Return [x, y] of the center of cell containing provided text 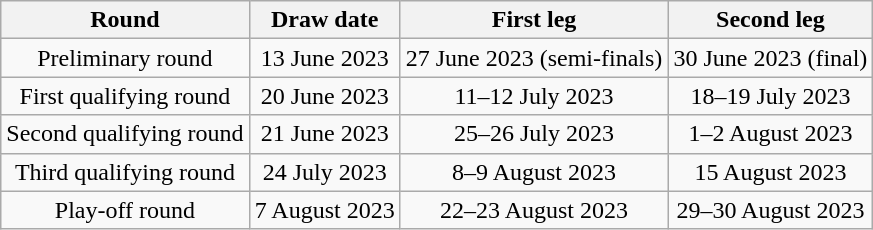
18–19 July 2023 [770, 96]
11–12 July 2023 [534, 96]
21 June 2023 [324, 134]
Play-off round [125, 210]
First leg [534, 20]
30 June 2023 (final) [770, 58]
Preliminary round [125, 58]
24 July 2023 [324, 172]
Second qualifying round [125, 134]
8–9 August 2023 [534, 172]
Round [125, 20]
25–26 July 2023 [534, 134]
15 August 2023 [770, 172]
1–2 August 2023 [770, 134]
Draw date [324, 20]
Third qualifying round [125, 172]
Second leg [770, 20]
First qualifying round [125, 96]
13 June 2023 [324, 58]
29–30 August 2023 [770, 210]
7 August 2023 [324, 210]
27 June 2023 (semi-finals) [534, 58]
20 June 2023 [324, 96]
22–23 August 2023 [534, 210]
